Search for the cell housing the specified text and yield its [X, Y] center coordinate. 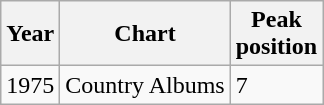
Peakposition [276, 34]
Country Albums [145, 85]
7 [276, 85]
Year [30, 34]
1975 [30, 85]
Chart [145, 34]
